From the cell containing the given text, extract its center point as (X, Y) coordinate. 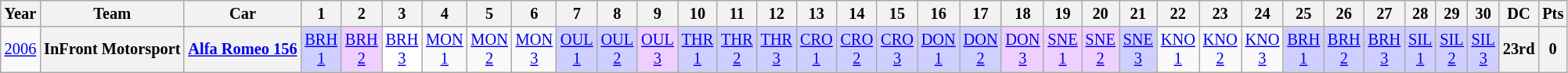
21 (1138, 13)
SIL3 (1483, 49)
12 (777, 13)
23 (1220, 13)
26 (1344, 13)
9 (658, 13)
5 (488, 13)
CRO1 (816, 49)
7 (577, 13)
8 (618, 13)
15 (897, 13)
KNO2 (1220, 49)
11 (737, 13)
0 (1553, 49)
MON1 (445, 49)
OUL3 (658, 49)
Year (20, 13)
MON2 (488, 49)
KNO3 (1263, 49)
CRO3 (897, 49)
DON2 (981, 49)
DC (1519, 13)
16 (939, 13)
OUL1 (577, 49)
SNE3 (1138, 49)
2 (362, 13)
4 (445, 13)
InFront Motorsport (112, 49)
THR2 (737, 49)
Team (112, 13)
THR1 (697, 49)
14 (857, 13)
1 (321, 13)
6 (534, 13)
Pts (1553, 13)
17 (981, 13)
19 (1062, 13)
25 (1303, 13)
SIL1 (1420, 49)
13 (816, 13)
DON1 (939, 49)
SNE1 (1062, 49)
SNE2 (1101, 49)
Alfa Romeo 156 (243, 49)
CRO2 (857, 49)
20 (1101, 13)
29 (1451, 13)
SIL2 (1451, 49)
18 (1022, 13)
28 (1420, 13)
2006 (20, 49)
22 (1178, 13)
24 (1263, 13)
MON3 (534, 49)
DON3 (1022, 49)
THR3 (777, 49)
OUL2 (618, 49)
KNO1 (1178, 49)
23rd (1519, 49)
Car (243, 13)
30 (1483, 13)
10 (697, 13)
27 (1385, 13)
3 (402, 13)
